Extract the [X, Y] coordinate from the center of the cell holding the provided text.  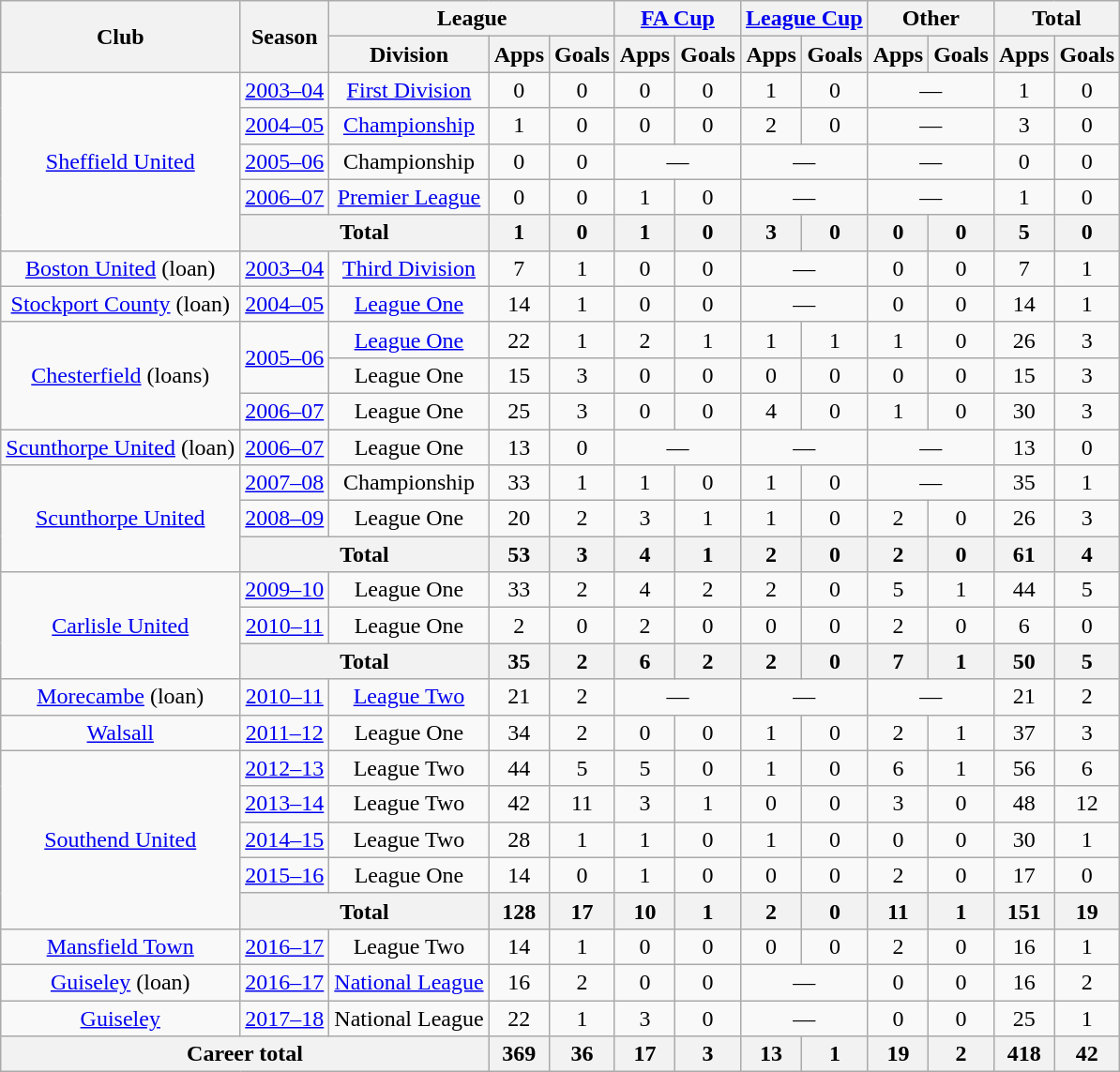
Club [120, 37]
53 [519, 554]
Mansfield Town [120, 946]
First Division [409, 90]
Chesterfield (loans) [120, 375]
12 [1087, 804]
369 [519, 1054]
61 [1023, 554]
151 [1023, 911]
2017–18 [285, 1018]
48 [1023, 804]
2009–10 [285, 590]
League Cup [804, 19]
League [472, 19]
50 [1023, 661]
128 [519, 911]
418 [1023, 1054]
34 [519, 732]
Career total [245, 1054]
28 [519, 839]
Carlisle United [120, 626]
2007–08 [285, 483]
2011–12 [285, 732]
Southend United [120, 839]
2014–15 [285, 839]
Guiseley [120, 1018]
Premier League [409, 197]
Third Division [409, 268]
2015–16 [285, 875]
Guiseley (loan) [120, 982]
Boston United (loan) [120, 268]
36 [583, 1054]
Walsall [120, 732]
Morecambe (loan) [120, 697]
Season [285, 37]
2008–09 [285, 519]
FA Cup [677, 19]
37 [1023, 732]
Sheffield United [120, 161]
2012–13 [285, 768]
Other [931, 19]
20 [519, 519]
Stockport County (loan) [120, 304]
Division [409, 54]
Scunthorpe United (loan) [120, 447]
2013–14 [285, 804]
10 [644, 911]
56 [1023, 768]
Scunthorpe United [120, 519]
